Locate the cell with the specified text and output its (x, y) center coordinate. 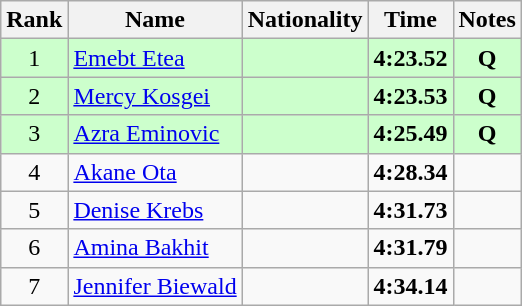
Rank (34, 20)
Notes (487, 20)
4:23.53 (410, 96)
Mercy Kosgei (155, 96)
5 (34, 210)
3 (34, 134)
Amina Bakhit (155, 248)
1 (34, 58)
4:28.34 (410, 172)
Azra Eminovic (155, 134)
4:31.73 (410, 210)
4:23.52 (410, 58)
4:25.49 (410, 134)
Name (155, 20)
7 (34, 286)
Denise Krebs (155, 210)
4 (34, 172)
Emebt Etea (155, 58)
Time (410, 20)
Akane Ota (155, 172)
4:31.79 (410, 248)
Jennifer Biewald (155, 286)
4:34.14 (410, 286)
Nationality (305, 20)
6 (34, 248)
2 (34, 96)
